Scan for the cell matching the given text and deliver its (x, y) coordinate at center. 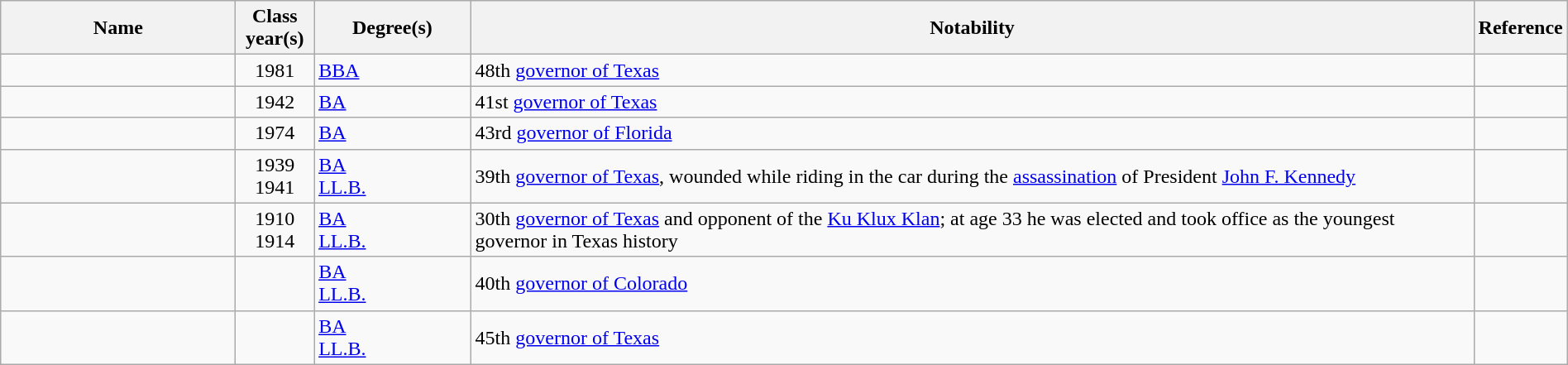
43rd governor of Florida (973, 133)
19391941 (275, 175)
Name (118, 28)
45th governor of Texas (973, 338)
39th governor of Texas, wounded while riding in the car during the assassination of President John F. Kennedy (973, 175)
40th governor of Colorado (973, 283)
Degree(s) (392, 28)
1942 (275, 102)
Reference (1520, 28)
30th governor of Texas and opponent of the Ku Klux Klan; at age 33 he was elected and took office as the youngest governor in Texas history (973, 230)
1981 (275, 70)
Class year(s) (275, 28)
BBA (392, 70)
Notability (973, 28)
1974 (275, 133)
19101914 (275, 230)
48th governor of Texas (973, 70)
41st governor of Texas (973, 102)
